From the cell containing the given text, extract its center point as [x, y] coordinate. 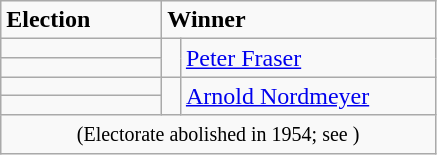
Arnold Nordmeyer [308, 96]
(Electorate abolished in 1954; see ) [218, 134]
Election [82, 20]
Peter Fraser [308, 58]
Winner [299, 20]
